Find where the given text appears and provide that cell's center as [x, y] coordinate. 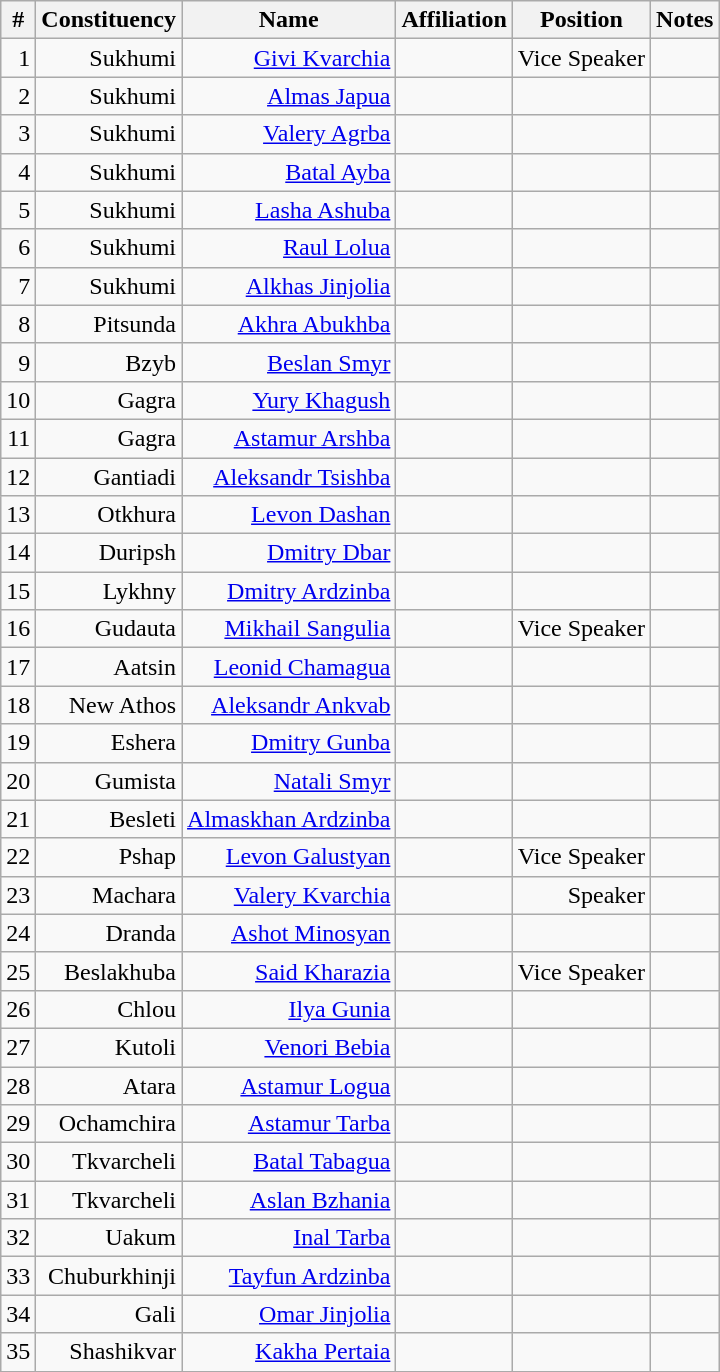
New Athos [109, 705]
Kakha Pertaia [289, 1352]
29 [18, 1124]
Atara [109, 1085]
Name [289, 20]
Akhra Abukhba [289, 324]
Besleti [109, 819]
Aslan Bzhania [289, 1200]
27 [18, 1047]
Batal Ayba [289, 172]
Affiliation [454, 20]
35 [18, 1352]
Machara [109, 895]
Yury Khagush [289, 400]
Otkhura [109, 515]
Levon Galustyan [289, 857]
Tayfun Ardzinba [289, 1276]
# [18, 20]
Dmitry Ardzinba [289, 591]
Raul Lolua [289, 248]
8 [18, 324]
26 [18, 1009]
6 [18, 248]
Bzyb [109, 362]
4 [18, 172]
Omar Jinjolia [289, 1314]
10 [18, 400]
14 [18, 553]
33 [18, 1276]
2 [18, 96]
1 [18, 58]
Alkhas Jinjolia [289, 286]
Position [581, 20]
21 [18, 819]
Shashikvar [109, 1352]
Beslakhuba [109, 971]
Dranda [109, 933]
18 [18, 705]
28 [18, 1085]
Dmitry Dbar [289, 553]
Levon Dashan [289, 515]
3 [18, 134]
24 [18, 933]
Pshap [109, 857]
19 [18, 743]
16 [18, 629]
Leonid Chamagua [289, 667]
Uakum [109, 1238]
Gudauta [109, 629]
20 [18, 781]
Beslan Smyr [289, 362]
Givi Kvarchia [289, 58]
25 [18, 971]
Constituency [109, 20]
30 [18, 1162]
Venori Bebia [289, 1047]
Valery Agrba [289, 134]
Astamur Tarba [289, 1124]
Dmitry Gunba [289, 743]
Astamur Logua [289, 1085]
11 [18, 438]
Notes [685, 20]
Lykhny [109, 591]
22 [18, 857]
Ilya Gunia [289, 1009]
Gali [109, 1314]
Gumista [109, 781]
5 [18, 210]
Lasha Ashuba [289, 210]
23 [18, 895]
Kutoli [109, 1047]
Chuburkhinji [109, 1276]
Pitsunda [109, 324]
Said Kharazia [289, 971]
Ochamchira [109, 1124]
Inal Tarba [289, 1238]
Astamur Arshba [289, 438]
Almaskhan Ardzinba [289, 819]
7 [18, 286]
Gantiadi [109, 477]
34 [18, 1314]
Valery Kvarchia [289, 895]
15 [18, 591]
Almas Japua [289, 96]
Ashot Minosyan [289, 933]
13 [18, 515]
Aleksandr Tsishba [289, 477]
Eshera [109, 743]
Natali Smyr [289, 781]
9 [18, 362]
Mikhail Sangulia [289, 629]
Chlou [109, 1009]
Batal Tabagua [289, 1162]
Duripsh [109, 553]
Aatsin [109, 667]
31 [18, 1200]
17 [18, 667]
Speaker [581, 895]
12 [18, 477]
32 [18, 1238]
Aleksandr Ankvab [289, 705]
